Search for the cell housing the specified text and yield its (x, y) center coordinate. 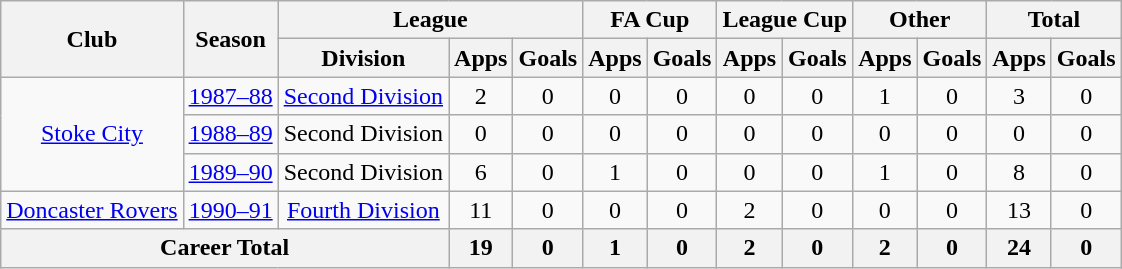
Doncaster Rovers (92, 210)
Career Total (225, 248)
Club (92, 39)
19 (481, 248)
Fourth Division (363, 210)
Stoke City (92, 134)
1989–90 (230, 172)
League (430, 20)
Season (230, 39)
Other (920, 20)
3 (1019, 96)
24 (1019, 248)
1990–91 (230, 210)
13 (1019, 210)
FA Cup (650, 20)
8 (1019, 172)
11 (481, 210)
1988–89 (230, 134)
6 (481, 172)
1987–88 (230, 96)
Total (1054, 20)
Division (363, 58)
League Cup (785, 20)
